Scan for the cell matching the given text and deliver its (x, y) coordinate at center. 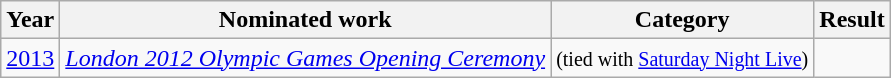
London 2012 Olympic Games Opening Ceremony (306, 58)
Category (682, 20)
Nominated work (306, 20)
Year (30, 20)
Result (852, 20)
2013 (30, 58)
(tied with Saturday Night Live) (682, 58)
